For the text-containing cell, return its midpoint in (X, Y) coordinate format. 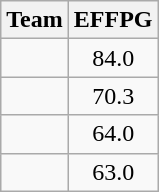
70.3 (113, 96)
EFFPG (113, 20)
63.0 (113, 172)
Team (35, 20)
64.0 (113, 134)
84.0 (113, 58)
